Provide the [x, y] coordinate of the cell's center where the given text is located.  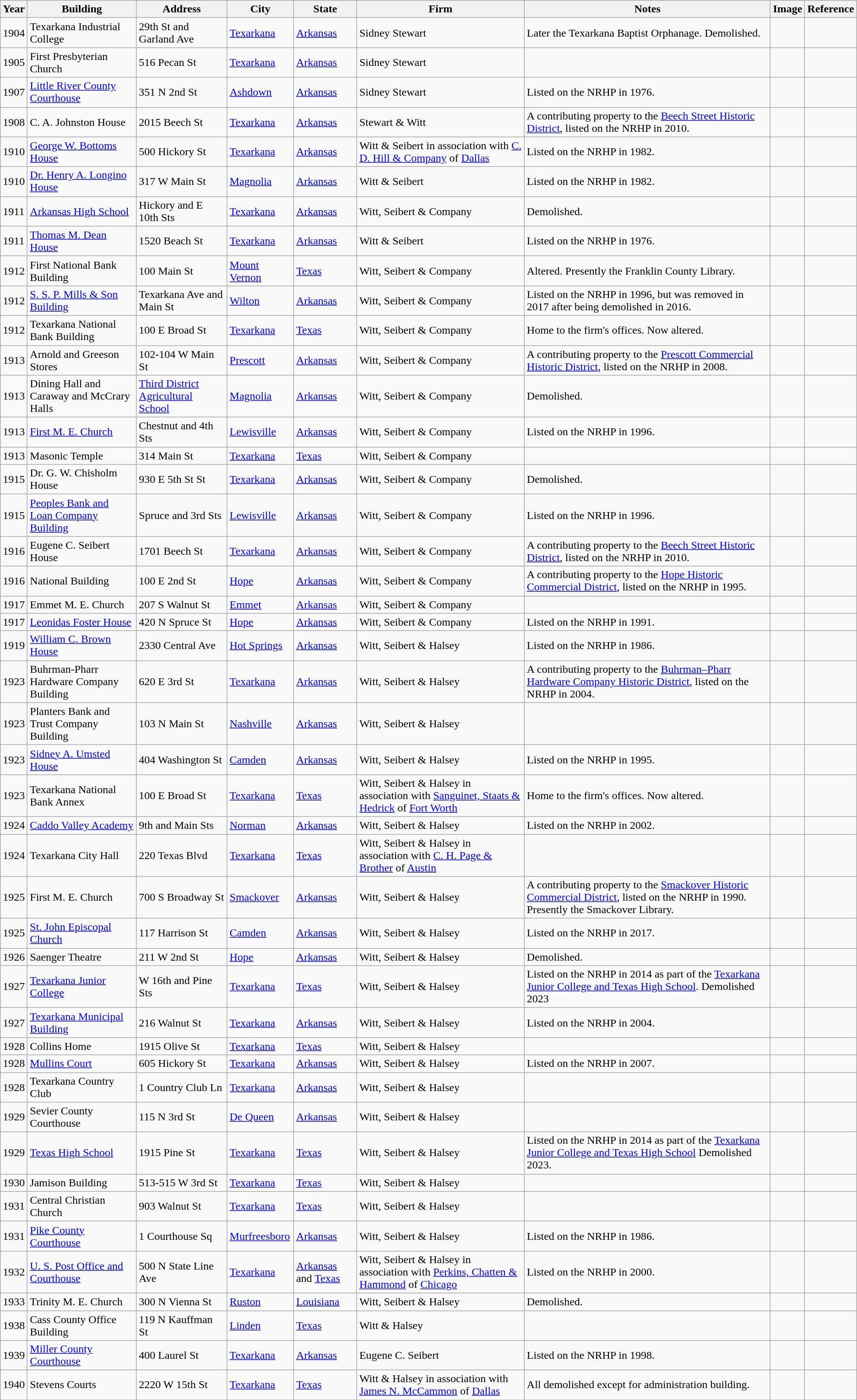
Dr. Henry A. Longino House [82, 181]
A contributing property to the Prescott Commercial Historic District, listed on the NRHP in 2008. [647, 360]
Norman [260, 825]
317 W Main St [182, 181]
Arnold and Greeson Stores [82, 360]
Emmet [260, 605]
Chestnut and 4th Sts [182, 432]
William C. Brown House [82, 645]
Jamison Building [82, 1183]
404 Washington St [182, 760]
Listed on the NRHP in 2007. [647, 1064]
2015 Beech St [182, 122]
Image [787, 9]
St. John Episcopal Church [82, 934]
S. S. P. Mills & Son Building [82, 300]
Dining Hall and Caraway and McCrary Halls [82, 396]
207 S Walnut St [182, 605]
211 W 2nd St [182, 957]
Witt & Halsey in association with James N. McCammon of Dallas [440, 1385]
Arkansas High School [82, 211]
Eugene C. Seibert [440, 1356]
Ruston [260, 1302]
Thomas M. Dean House [82, 241]
1939 [14, 1356]
Arkansas and Texas [325, 1272]
220 Texas Blvd [182, 855]
Prescott [260, 360]
Planters Bank and Trust Company Building [82, 724]
Listed on the NRHP in 1991. [647, 622]
314 Main St [182, 456]
Witt, Seibert & Halsey in association with Sanguinet, Staats & Hedrick of Fort Worth [440, 795]
100 Main St [182, 271]
Eugene C. Seibert House [82, 551]
700 S Broadway St [182, 897]
Sidney A. Umsted House [82, 760]
2220 W 15th St [182, 1385]
1905 [14, 62]
1 Country Club Ln [182, 1087]
1940 [14, 1385]
1915 Olive St [182, 1046]
Cass County Office Building [82, 1325]
115 N 3rd St [182, 1117]
Witt, Seibert & Halsey in association with Perkins, Chatten & Hammond of Chicago [440, 1272]
1933 [14, 1302]
U. S. Post Office and Courthouse [82, 1272]
De Queen [260, 1117]
500 Hickory St [182, 152]
420 N Spruce St [182, 622]
Dr. G. W. Chisholm House [82, 480]
George W. Bottoms House [82, 152]
First Presbyterian Church [82, 62]
Listed on the NRHP in 2014 as part of the Texarkana Junior College and Texas High School. Demolished 2023 [647, 987]
103 N Main St [182, 724]
Pike County Courthouse [82, 1236]
351 N 2nd St [182, 92]
500 N State Line Ave [182, 1272]
City [260, 9]
9th and Main Sts [182, 825]
All demolished except for administration building. [647, 1385]
1701 Beech St [182, 551]
Little River County Courthouse [82, 92]
Texarkana Ave and Main St [182, 300]
Louisiana [325, 1302]
Witt & Halsey [440, 1325]
Listed on the NRHP in 1998. [647, 1356]
W 16th and Pine Sts [182, 987]
Year [14, 9]
Texas High School [82, 1153]
Listed on the NRHP in 2004. [647, 1022]
29th St and Garland Ave [182, 33]
Smackover [260, 897]
A contributing property to the Hope Historic Commercial District, listed on the NRHP in 1995. [647, 581]
1904 [14, 33]
Spruce and 3rd Sts [182, 515]
Notes [647, 9]
Stewart & Witt [440, 122]
100 E 2nd St [182, 581]
Linden [260, 1325]
1926 [14, 957]
Third District Agricultural School [182, 396]
Peoples Bank and Loan Company Building [82, 515]
1938 [14, 1325]
Wilton [260, 300]
1919 [14, 645]
216 Walnut St [182, 1022]
1 Courthouse Sq [182, 1236]
Collins Home [82, 1046]
1915 Pine St [182, 1153]
1908 [14, 122]
Hickory and E 10th Sts [182, 211]
First National Bank Building [82, 271]
Hot Springs [260, 645]
Witt, Seibert & Halsey in association with C. H. Page & Brother of Austin [440, 855]
Texarkana City Hall [82, 855]
Masonic Temple [82, 456]
Texarkana National Bank Building [82, 330]
620 E 3rd St [182, 681]
1932 [14, 1272]
Sevier County Courthouse [82, 1117]
1930 [14, 1183]
Texarkana Country Club [82, 1087]
Reference [830, 9]
Saenger Theatre [82, 957]
Stevens Courts [82, 1385]
400 Laurel St [182, 1356]
Building [82, 9]
Address [182, 9]
117 Harrison St [182, 934]
National Building [82, 581]
C. A. Johnston House [82, 122]
Ashdown [260, 92]
Mullins Court [82, 1064]
State [325, 9]
930 E 5th St St [182, 480]
Texarkana Junior College [82, 987]
300 N Vienna St [182, 1302]
Caddo Valley Academy [82, 825]
516 Pecan St [182, 62]
Leonidas Foster House [82, 622]
Witt & Seibert in association with C. D. Hill & Company of Dallas [440, 152]
A contributing property to the Smackover Historic Commercial District, listed on the NRHP in 1990. Presently the Smackover Library. [647, 897]
Firm [440, 9]
Listed on the NRHP in 2002. [647, 825]
Buhrman-Pharr Hardware Company Building [82, 681]
Nashville [260, 724]
Listed on the NRHP in 1995. [647, 760]
605 Hickory St [182, 1064]
2330 Central Ave [182, 645]
Altered. Presently the Franklin County Library. [647, 271]
Listed on the NRHP in 2017. [647, 934]
Miller County Courthouse [82, 1356]
102-104 W Main St [182, 360]
Mount Vernon [260, 271]
A contributing property to the Buhrman–Pharr Hardware Company Historic District, listed on the NRHP in 2004. [647, 681]
Listed on the NRHP in 2000. [647, 1272]
903 Walnut St [182, 1206]
Texarkana Municipal Building [82, 1022]
Texarkana Industrial College [82, 33]
Trinity M. E. Church [82, 1302]
Listed on the NRHP in 1996, but was removed in 2017 after being demolished in 2016. [647, 300]
Central Christian Church [82, 1206]
Murfreesboro [260, 1236]
Listed on the NRHP in 2014 as part of the Texarkana Junior College and Texas High School Demolished 2023. [647, 1153]
1520 Beach St [182, 241]
119 N Kauffman St [182, 1325]
513-515 W 3rd St [182, 1183]
Emmet M. E. Church [82, 605]
1907 [14, 92]
Later the Texarkana Baptist Orphanage. Demolished. [647, 33]
Texarkana National Bank Annex [82, 795]
